Identify which cell holds the provided text, then report its [X, Y] central coordinate. 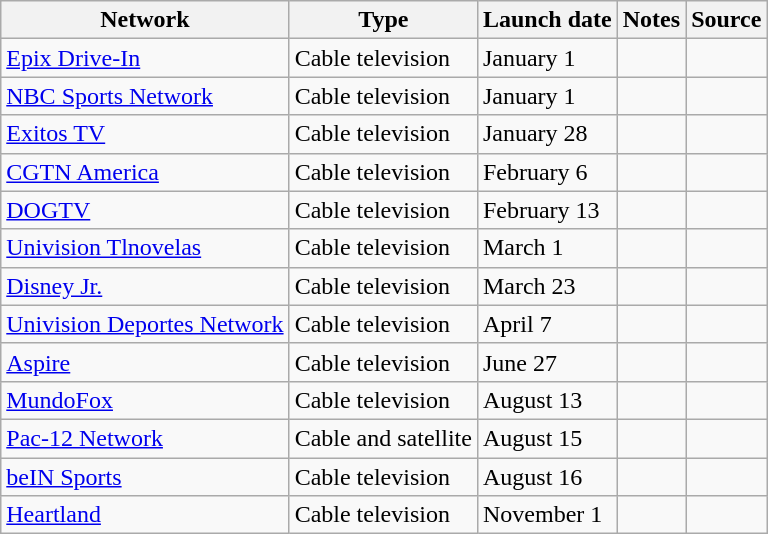
Univision Tlnovelas [145, 248]
CGTN America [145, 172]
Cable and satellite [383, 438]
Exitos TV [145, 134]
NBC Sports Network [145, 96]
DOGTV [145, 210]
MundoFox [145, 400]
August 16 [547, 477]
June 27 [547, 362]
Type [383, 20]
Univision Deportes Network [145, 324]
Aspire [145, 362]
August 13 [547, 400]
March 23 [547, 286]
Pac-12 Network [145, 438]
February 6 [547, 172]
beIN Sports [145, 477]
Source [726, 20]
Notes [651, 20]
November 1 [547, 515]
Disney Jr. [145, 286]
February 13 [547, 210]
Heartland [145, 515]
March 1 [547, 248]
Launch date [547, 20]
August 15 [547, 438]
Network [145, 20]
April 7 [547, 324]
January 28 [547, 134]
Epix Drive-In [145, 58]
